Find where the given text appears and provide that cell's center as (X, Y) coordinate. 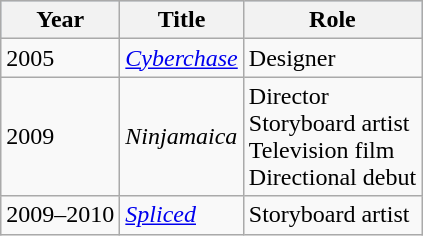
Ninjamaica (182, 136)
Role (332, 20)
Spliced (182, 215)
DirectorStoryboard artistTelevision filmDirectional debut (332, 136)
Title (182, 20)
Storyboard artist (332, 215)
2009 (60, 136)
2009–2010 (60, 215)
Cyberchase (182, 58)
2005 (60, 58)
Year (60, 20)
Designer (332, 58)
